For the text-containing cell, return its midpoint in [x, y] coordinate format. 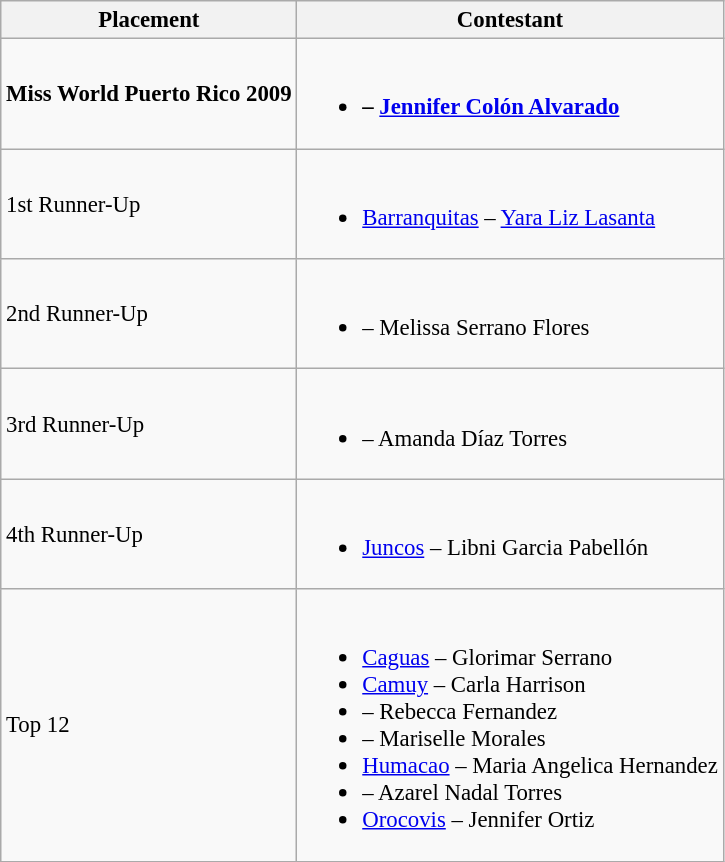
– Jennifer Colón Alvarado [510, 94]
4th Runner-Up [149, 534]
Top 12 [149, 725]
Placement [149, 20]
– Amanda Díaz Torres [510, 424]
3rd Runner-Up [149, 424]
Miss World Puerto Rico 2009 [149, 94]
Contestant [510, 20]
1st Runner-Up [149, 204]
Juncos – Libni Garcia Pabellón [510, 534]
2nd Runner-Up [149, 314]
– Melissa Serrano Flores [510, 314]
Barranquitas – Yara Liz Lasanta [510, 204]
